Capture the cell that displays the provided text and extract its [X, Y] central coordinate. 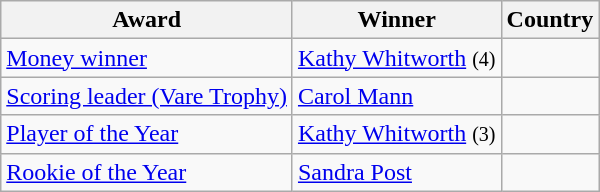
Winner [396, 20]
Sandra Post [396, 172]
Carol Mann [396, 96]
Scoring leader (Vare Trophy) [147, 96]
Money winner [147, 58]
Award [147, 20]
Kathy Whitworth (3) [396, 134]
Kathy Whitworth (4) [396, 58]
Rookie of the Year [147, 172]
Player of the Year [147, 134]
Country [550, 20]
